Detect which cell encompasses the target text, then output its (x, y) center coordinate. 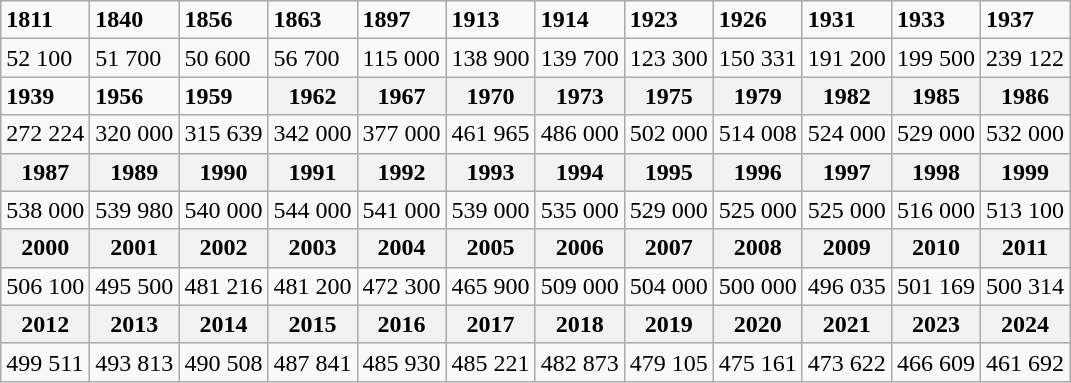
490 508 (224, 362)
2011 (1024, 248)
1897 (402, 20)
486 000 (580, 134)
1995 (668, 172)
461 965 (490, 134)
2004 (402, 248)
500 314 (1024, 286)
1986 (1024, 96)
123 300 (668, 58)
1987 (46, 172)
2018 (580, 324)
2002 (224, 248)
52 100 (46, 58)
1931 (846, 20)
1985 (936, 96)
1937 (1024, 20)
466 609 (936, 362)
2014 (224, 324)
272 224 (46, 134)
2005 (490, 248)
524 000 (846, 134)
532 000 (1024, 134)
1811 (46, 20)
1989 (134, 172)
499 511 (46, 362)
1990 (224, 172)
540 000 (224, 210)
1997 (846, 172)
1999 (1024, 172)
482 873 (580, 362)
506 100 (46, 286)
138 900 (490, 58)
1914 (580, 20)
481 216 (224, 286)
1975 (668, 96)
481 200 (312, 286)
1840 (134, 20)
502 000 (668, 134)
1991 (312, 172)
495 500 (134, 286)
2003 (312, 248)
2023 (936, 324)
56 700 (312, 58)
320 000 (134, 134)
465 900 (490, 286)
2007 (668, 248)
496 035 (846, 286)
2015 (312, 324)
2012 (46, 324)
1994 (580, 172)
514 008 (758, 134)
1923 (668, 20)
472 300 (402, 286)
2010 (936, 248)
2008 (758, 248)
191 200 (846, 58)
544 000 (312, 210)
1913 (490, 20)
1973 (580, 96)
199 500 (936, 58)
2000 (46, 248)
1982 (846, 96)
504 000 (668, 286)
541 000 (402, 210)
1863 (312, 20)
479 105 (668, 362)
500 000 (758, 286)
2021 (846, 324)
50 600 (224, 58)
115 000 (402, 58)
539 980 (134, 210)
1962 (312, 96)
535 000 (580, 210)
509 000 (580, 286)
513 100 (1024, 210)
1933 (936, 20)
501 169 (936, 286)
2009 (846, 248)
1998 (936, 172)
485 930 (402, 362)
487 841 (312, 362)
461 692 (1024, 362)
2019 (668, 324)
1979 (758, 96)
539 000 (490, 210)
2016 (402, 324)
1956 (134, 96)
1996 (758, 172)
1939 (46, 96)
150 331 (758, 58)
1926 (758, 20)
473 622 (846, 362)
475 161 (758, 362)
2024 (1024, 324)
516 000 (936, 210)
2013 (134, 324)
377 000 (402, 134)
2017 (490, 324)
2001 (134, 248)
538 000 (46, 210)
485 221 (490, 362)
342 000 (312, 134)
1856 (224, 20)
51 700 (134, 58)
239 122 (1024, 58)
493 813 (134, 362)
1970 (490, 96)
315 639 (224, 134)
1992 (402, 172)
2006 (580, 248)
1993 (490, 172)
2020 (758, 324)
1959 (224, 96)
1967 (402, 96)
139 700 (580, 58)
